Return the [x, y] coordinate for the center point of the cell that contains the specified text.  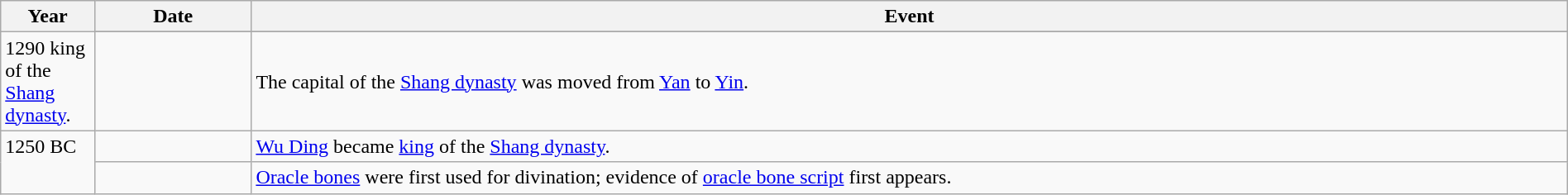
Year [48, 17]
1290 king of the Shang dynasty. [48, 81]
Date [172, 17]
Event [910, 17]
1250 BC [48, 162]
Oracle bones were first used for divination; evidence of oracle bone script first appears. [910, 178]
The capital of the Shang dynasty was moved from Yan to Yin. [910, 81]
Wu Ding became king of the Shang dynasty. [910, 146]
